Find where the given text appears and provide that cell's center as [x, y] coordinate. 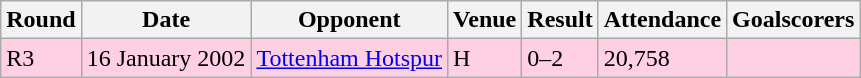
Opponent [350, 20]
Venue [485, 20]
R3 [41, 58]
Round [41, 20]
16 January 2002 [166, 58]
20,758 [662, 58]
Date [166, 20]
Goalscorers [794, 20]
H [485, 58]
Attendance [662, 20]
Result [560, 20]
0–2 [560, 58]
Tottenham Hotspur [350, 58]
